For the text-containing cell, return its midpoint in [X, Y] coordinate format. 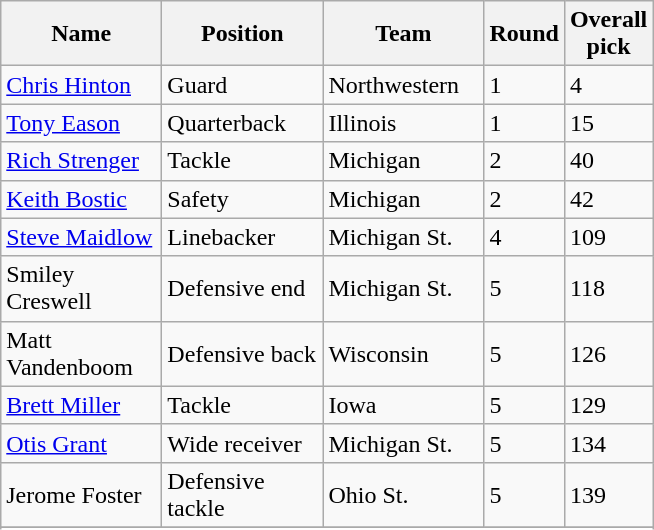
40 [608, 161]
42 [608, 199]
Team [404, 34]
Round [524, 34]
Name [82, 34]
Overall pick [608, 34]
Keith Bostic [82, 199]
Defensive back [242, 354]
Wide receiver [242, 443]
Tony Eason [82, 123]
Illinois [404, 123]
Northwestern [404, 85]
Quarterback [242, 123]
Jerome Foster [82, 494]
Rich Strenger [82, 161]
Smiley Creswell [82, 288]
Defensive tackle [242, 494]
Matt Vandenboom [82, 354]
134 [608, 443]
Safety [242, 199]
109 [608, 237]
Guard [242, 85]
15 [608, 123]
Ohio St. [404, 494]
Chris Hinton [82, 85]
126 [608, 354]
Defensive end [242, 288]
Wisconsin [404, 354]
Linebacker [242, 237]
129 [608, 405]
139 [608, 494]
Iowa [404, 405]
118 [608, 288]
Position [242, 34]
Brett Miller [82, 405]
Otis Grant [82, 443]
Steve Maidlow [82, 237]
